Detect which cell encompasses the target text, then output its (X, Y) center coordinate. 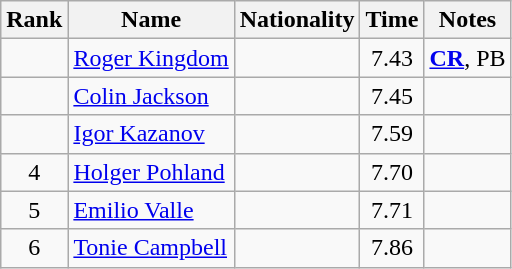
7.70 (392, 172)
Igor Kazanov (151, 134)
5 (34, 210)
7.43 (392, 58)
7.59 (392, 134)
Colin Jackson (151, 96)
Time (392, 20)
Tonie Campbell (151, 248)
Roger Kingdom (151, 58)
Emilio Valle (151, 210)
Notes (468, 20)
Rank (34, 20)
7.45 (392, 96)
CR, PB (468, 58)
7.86 (392, 248)
Nationality (297, 20)
4 (34, 172)
Name (151, 20)
7.71 (392, 210)
6 (34, 248)
Holger Pohland (151, 172)
